From the cell containing the given text, extract its center point as (x, y) coordinate. 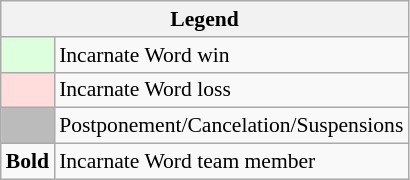
Incarnate Word win (231, 55)
Incarnate Word loss (231, 90)
Postponement/Cancelation/Suspensions (231, 126)
Legend (205, 19)
Bold (28, 162)
Incarnate Word team member (231, 162)
